Provide the (X, Y) coordinate of the cell's center where the given text is located.  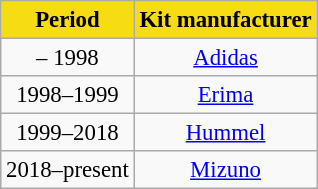
Hummel (226, 133)
Erima (226, 95)
1999–2018 (68, 133)
– 1998 (68, 58)
Kit manufacturer (226, 20)
Adidas (226, 58)
Mizuno (226, 170)
1998–1999 (68, 95)
2018–present (68, 170)
Period (68, 20)
